Return the [X, Y] coordinate for the center point of the cell that contains the specified text.  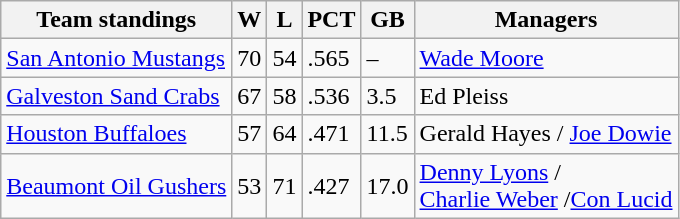
3.5 [388, 96]
11.5 [388, 134]
Managers [546, 20]
70 [250, 58]
58 [284, 96]
San Antonio Mustangs [116, 58]
.427 [332, 186]
67 [250, 96]
64 [284, 134]
54 [284, 58]
PCT [332, 20]
Ed Pleiss [546, 96]
.536 [332, 96]
Beaumont Oil Gushers [116, 186]
Wade Moore [546, 58]
71 [284, 186]
L [284, 20]
Galveston Sand Crabs [116, 96]
Houston Buffaloes [116, 134]
.471 [332, 134]
Team standings [116, 20]
57 [250, 134]
Denny Lyons /Charlie Weber /Con Lucid [546, 186]
GB [388, 20]
W [250, 20]
– [388, 58]
.565 [332, 58]
53 [250, 186]
17.0 [388, 186]
Gerald Hayes / Joe Dowie [546, 134]
